Detect which cell encompasses the target text, then output its (x, y) center coordinate. 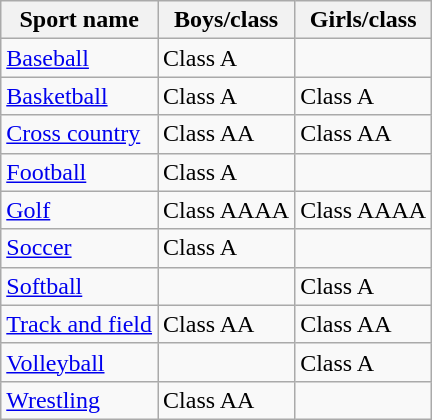
Volleyball (80, 362)
Sport name (80, 20)
Wrestling (80, 400)
Girls/class (364, 20)
Track and field (80, 324)
Baseball (80, 58)
Golf (80, 210)
Softball (80, 286)
Cross country (80, 134)
Soccer (80, 248)
Basketball (80, 96)
Boys/class (226, 20)
Football (80, 172)
